Return (X, Y) of the center of cell containing provided text 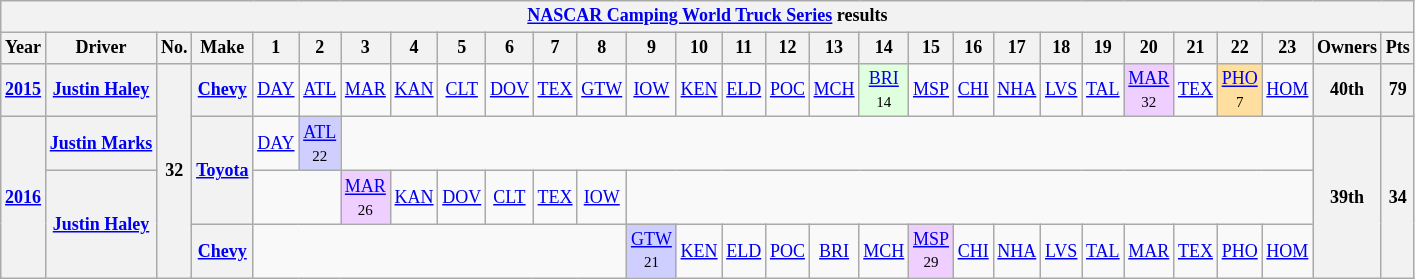
GTW21 (652, 251)
20 (1149, 48)
Year (24, 48)
ATL22 (320, 144)
BRI14 (884, 90)
40th (1348, 90)
16 (973, 48)
13 (834, 48)
32 (174, 170)
2016 (24, 198)
ATL (320, 90)
34 (1398, 198)
MSP29 (932, 251)
5 (462, 48)
8 (602, 48)
NASCAR Camping World Truck Series results (708, 16)
14 (884, 48)
9 (652, 48)
19 (1103, 48)
2 (320, 48)
Toyota (222, 170)
10 (699, 48)
BRI (834, 251)
7 (555, 48)
PHO7 (1240, 90)
Pts (1398, 48)
21 (1196, 48)
15 (932, 48)
11 (744, 48)
23 (1288, 48)
1 (276, 48)
No. (174, 48)
Make (222, 48)
Justin Marks (100, 144)
2015 (24, 90)
PHO (1240, 251)
39th (1348, 198)
17 (1017, 48)
12 (788, 48)
Driver (100, 48)
3 (366, 48)
6 (510, 48)
4 (414, 48)
MAR32 (1149, 90)
MSP (932, 90)
Owners (1348, 48)
22 (1240, 48)
18 (1062, 48)
GTW (602, 90)
79 (1398, 90)
MAR26 (366, 197)
